Extract the (x, y) coordinate from the center of the cell holding the provided text.  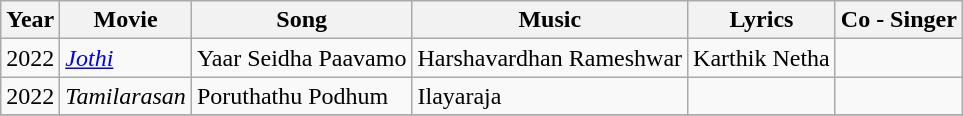
Yaar Seidha Paavamo (302, 58)
Harshavardhan Rameshwar (550, 58)
Poruthathu Podhum (302, 96)
Ilayaraja (550, 96)
Movie (126, 20)
Song (302, 20)
Jothi (126, 58)
Music (550, 20)
Tamilarasan (126, 96)
Co - Singer (898, 20)
Year (30, 20)
Lyrics (762, 20)
Karthik Netha (762, 58)
